Locate the cell with the specified text and output its (x, y) center coordinate. 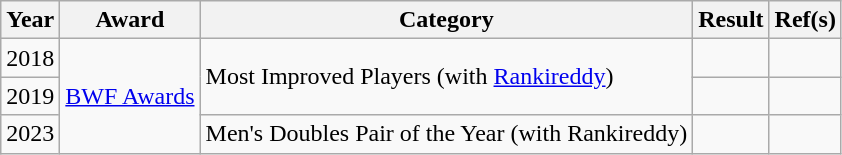
Year (30, 20)
Men's Doubles Pair of the Year (with Rankireddy) (446, 134)
Category (446, 20)
Ref(s) (805, 20)
BWF Awards (130, 96)
Award (130, 20)
Result (731, 20)
2019 (30, 96)
2023 (30, 134)
Most Improved Players (with Rankireddy) (446, 77)
2018 (30, 58)
